Return (X, Y) of the center of cell containing provided text 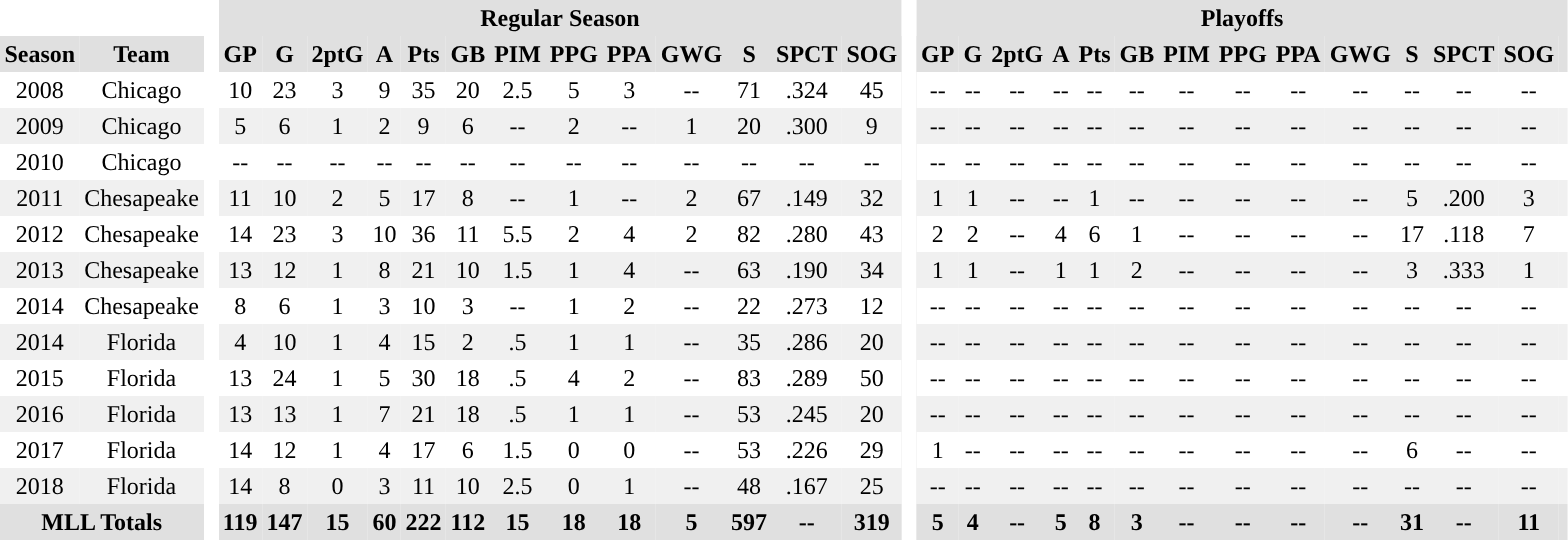
25 (872, 486)
.300 (807, 126)
2015 (40, 378)
30 (424, 378)
112 (468, 522)
.273 (807, 306)
.226 (807, 450)
.118 (1464, 234)
50 (872, 378)
2018 (40, 486)
2017 (40, 450)
22 (750, 306)
.286 (807, 342)
Team (142, 54)
119 (240, 522)
5.5 (518, 234)
63 (750, 270)
34 (872, 270)
2010 (40, 162)
45 (872, 90)
.190 (807, 270)
2008 (40, 90)
Playoffs (1242, 18)
MLL Totals (102, 522)
.289 (807, 378)
2016 (40, 414)
Season (40, 54)
147 (284, 522)
.167 (807, 486)
597 (750, 522)
71 (750, 90)
319 (872, 522)
31 (1412, 522)
83 (750, 378)
2009 (40, 126)
2011 (40, 198)
.149 (807, 198)
43 (872, 234)
48 (750, 486)
24 (284, 378)
.280 (807, 234)
222 (424, 522)
.245 (807, 414)
2012 (40, 234)
2013 (40, 270)
.333 (1464, 270)
36 (424, 234)
.324 (807, 90)
67 (750, 198)
82 (750, 234)
60 (384, 522)
32 (872, 198)
.200 (1464, 198)
29 (872, 450)
Regular Season (560, 18)
